Output the (X, Y) coordinate of the center of the cell containing the given text.  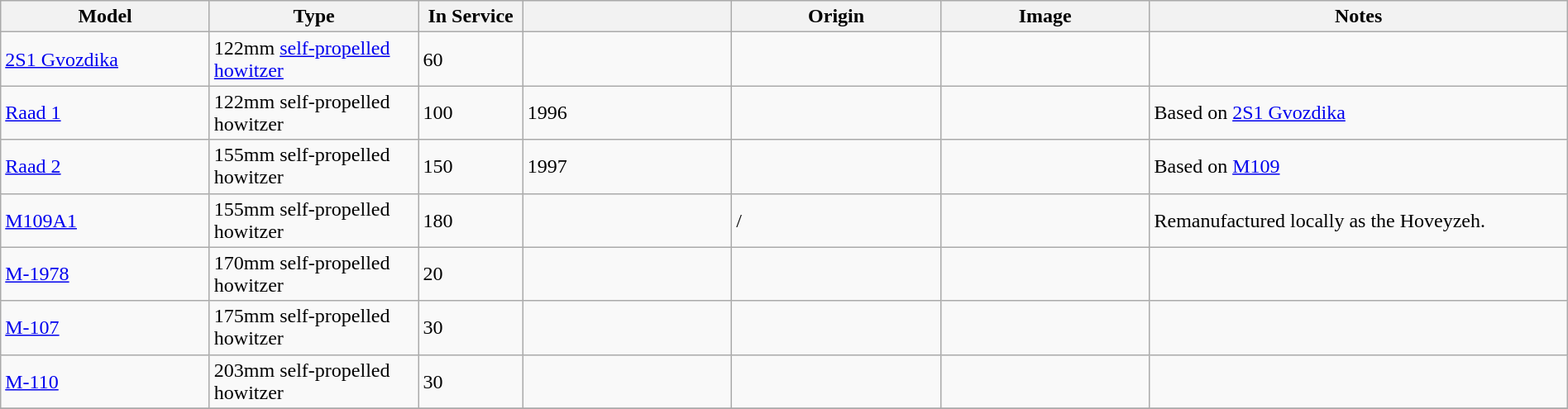
1997 (627, 167)
100 (471, 112)
150 (471, 167)
1996 (627, 112)
Model (106, 17)
Based on M109 (1358, 167)
M109A1 (106, 220)
In Service (471, 17)
Remanufactured locally as the Hoveyzeh. (1358, 220)
Image (1045, 17)
203mm self-propelled howitzer (314, 382)
Type (314, 17)
Origin (837, 17)
Notes (1358, 17)
M-110 (106, 382)
Raad 2 (106, 167)
175mm self-propelled howitzer (314, 327)
/ (837, 220)
M-1978 (106, 274)
2S1 Gvozdika (106, 59)
60 (471, 59)
Based on 2S1 Gvozdika (1358, 112)
20 (471, 274)
170mm self-propelled howitzer (314, 274)
Raad 1 (106, 112)
180 (471, 220)
M-107 (106, 327)
